Return the [x, y] coordinate for the center point of the cell that contains the specified text.  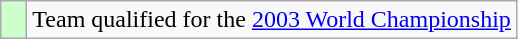
Team qualified for the 2003 World Championship [272, 20]
